Capture the cell that displays the provided text and extract its [x, y] central coordinate. 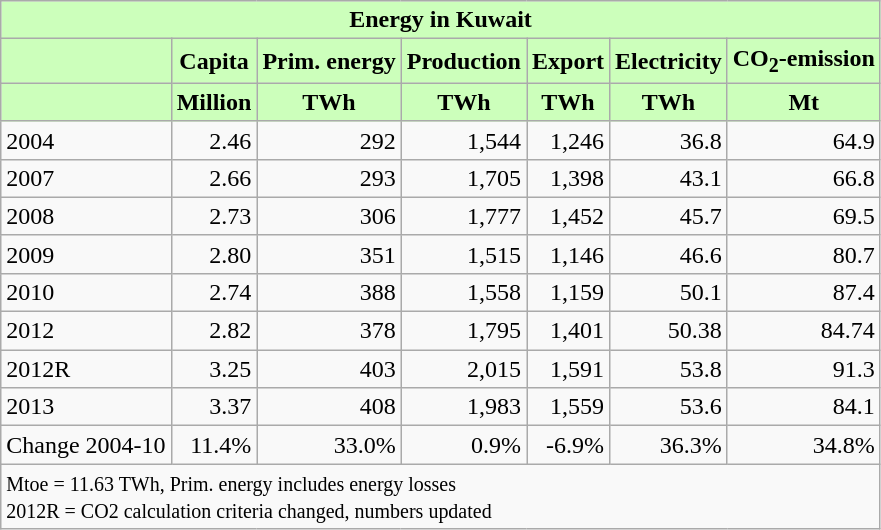
Export [568, 61]
2013 [86, 407]
Electricity [669, 61]
1,591 [568, 369]
11.4% [214, 445]
84.74 [804, 331]
2012R [86, 369]
3.37 [214, 407]
1,559 [568, 407]
CO2-emission [804, 61]
2.74 [214, 292]
1,246 [568, 140]
Million [214, 102]
2007 [86, 178]
1,515 [464, 254]
1,558 [464, 292]
1,544 [464, 140]
64.9 [804, 140]
69.5 [804, 216]
2.73 [214, 216]
50.38 [669, 331]
1,983 [464, 407]
293 [329, 178]
87.4 [804, 292]
Energy in Kuwait [441, 20]
Production [464, 61]
306 [329, 216]
Capita [214, 61]
292 [329, 140]
43.1 [669, 178]
80.7 [804, 254]
Mt [804, 102]
2008 [86, 216]
408 [329, 407]
33.0% [329, 445]
Prim. energy [329, 61]
2004 [86, 140]
1,146 [568, 254]
403 [329, 369]
1,398 [568, 178]
Change 2004-10 [86, 445]
3.25 [214, 369]
2012 [86, 331]
1,795 [464, 331]
45.7 [669, 216]
351 [329, 254]
66.8 [804, 178]
2.82 [214, 331]
91.3 [804, 369]
0.9% [464, 445]
-6.9% [568, 445]
2.66 [214, 178]
50.1 [669, 292]
2010 [86, 292]
2.46 [214, 140]
34.8% [804, 445]
46.6 [669, 254]
2.80 [214, 254]
53.6 [669, 407]
Mtoe = 11.63 TWh, Prim. energy includes energy losses2012R = CO2 calculation criteria changed, numbers updated [441, 496]
2,015 [464, 369]
388 [329, 292]
1,159 [568, 292]
2009 [86, 254]
1,705 [464, 178]
36.3% [669, 445]
84.1 [804, 407]
378 [329, 331]
36.8 [669, 140]
1,777 [464, 216]
1,452 [568, 216]
1,401 [568, 331]
53.8 [669, 369]
